Search for the cell housing the specified text and yield its (X, Y) center coordinate. 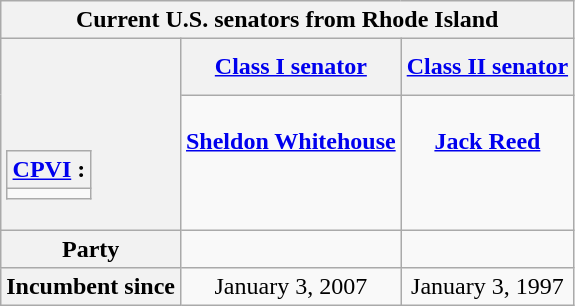
Incumbent since (91, 287)
Party (91, 249)
Class I senator (290, 67)
Jack Reed (487, 162)
Current U.S. senators from Rhode Island (288, 20)
Sheldon Whitehouse (290, 162)
Class II senator (487, 67)
January 3, 2007 (290, 287)
January 3, 1997 (487, 287)
